Capture the cell that displays the provided text and extract its (X, Y) central coordinate. 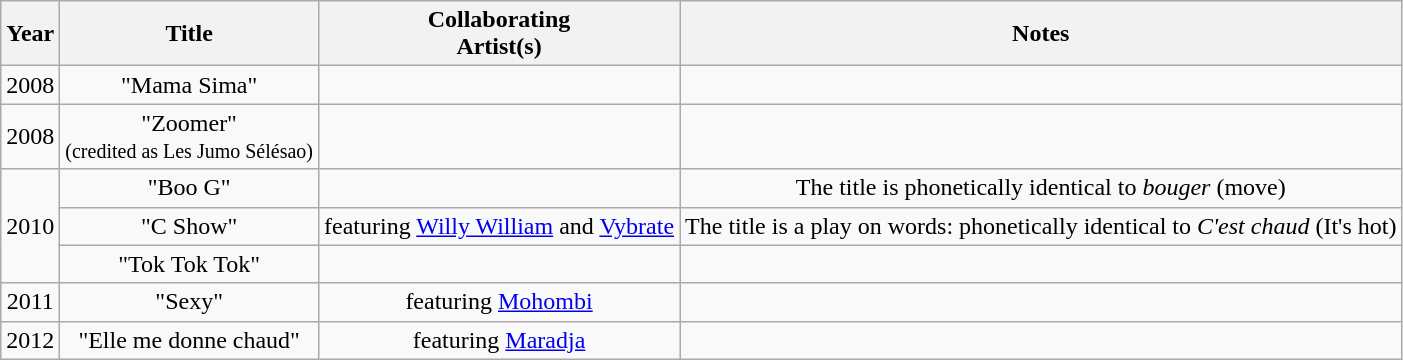
"Sexy" (190, 302)
The title is a play on words: phonetically identical to C'est chaud (It's hot) (1041, 226)
2011 (30, 302)
"Boo G" (190, 188)
2010 (30, 226)
CollaboratingArtist(s) (498, 34)
featuring Willy William and Vybrate (498, 226)
featuring Maradja (498, 340)
The title is phonetically identical to bouger (move) (1041, 188)
featuring Mohombi (498, 302)
"Elle me donne chaud" (190, 340)
Title (190, 34)
Year (30, 34)
"Tok Tok Tok" (190, 264)
Notes (1041, 34)
"Mama Sima" (190, 85)
"Zoomer"(credited as Les Jumo Sélésao) (190, 136)
"C Show" (190, 226)
2012 (30, 340)
